Search for the cell housing the specified text and yield its [x, y] center coordinate. 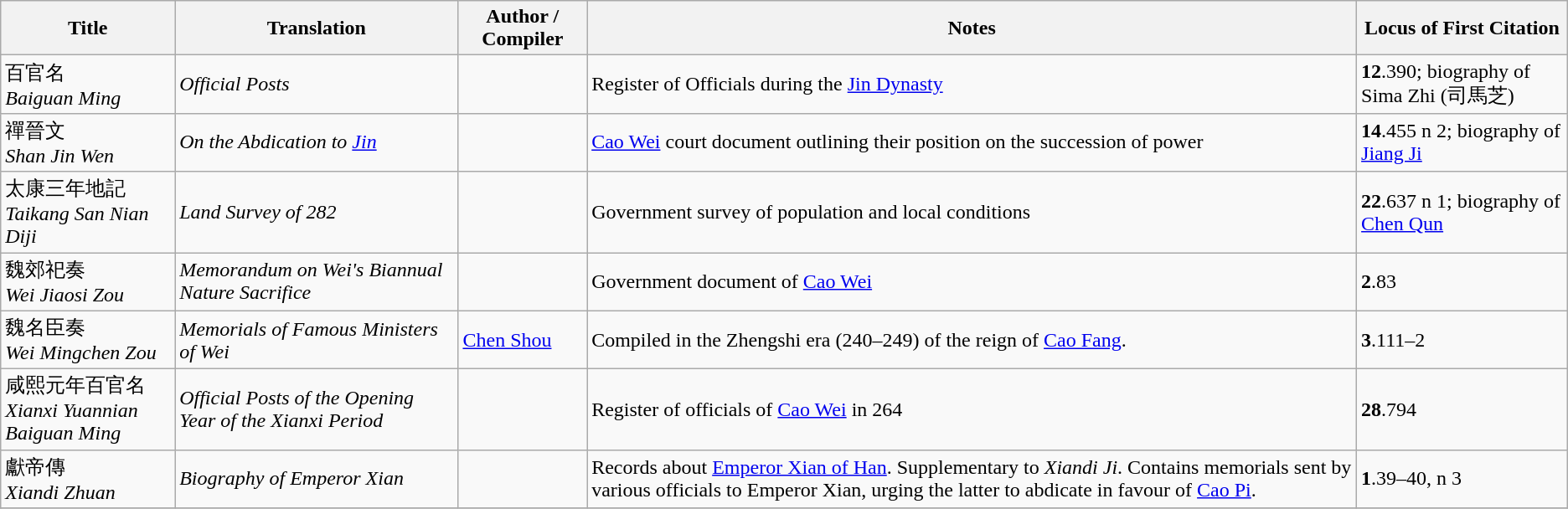
Register of officials of Cao Wei in 264 [972, 410]
Register of Officials during the Jin Dynasty [972, 85]
魏郊祀奏 Wei Jiaosi Zou [88, 282]
Official Posts [317, 85]
Translation [317, 28]
Land Survey of 282 [317, 213]
14.455 n 2; biography of Jiang Ji [1462, 142]
On the Abdication to Jin [317, 142]
Government document of Cao Wei [972, 282]
Biography of Emperor Xian [317, 479]
Locus of First Citation [1462, 28]
3.111–2 [1462, 340]
咸熙元年百官名 Xianxi Yuannian Baiguan Ming [88, 410]
2.83 [1462, 282]
獻帝傳 Xiandi Zhuan [88, 479]
Official Posts of the Opening Year of the Xianxi Period [317, 410]
Notes [972, 28]
Memorials of Famous Ministers of Wei [317, 340]
Author / Compiler [523, 28]
28.794 [1462, 410]
魏名臣奏 Wei Mingchen Zou [88, 340]
禪晉文 Shan Jin Wen [88, 142]
22.637 n 1; biography of Chen Qun [1462, 213]
Compiled in the Zhengshi era (240–249) of the reign of Cao Fang. [972, 340]
Chen Shou [523, 340]
Memorandum on Wei's Biannual Nature Sacrifice [317, 282]
Cao Wei court document outlining their position on the succession of power [972, 142]
百官名 Baiguan Ming [88, 85]
12.390; biography of Sima Zhi (司馬芝) [1462, 85]
1.39–40, n 3 [1462, 479]
Government survey of population and local conditions [972, 213]
太康三年地記 Taikang San Nian Diji [88, 213]
Title [88, 28]
